Pinpoint the cell where the given text exists, returning its (x, y) midpoint coordinate. 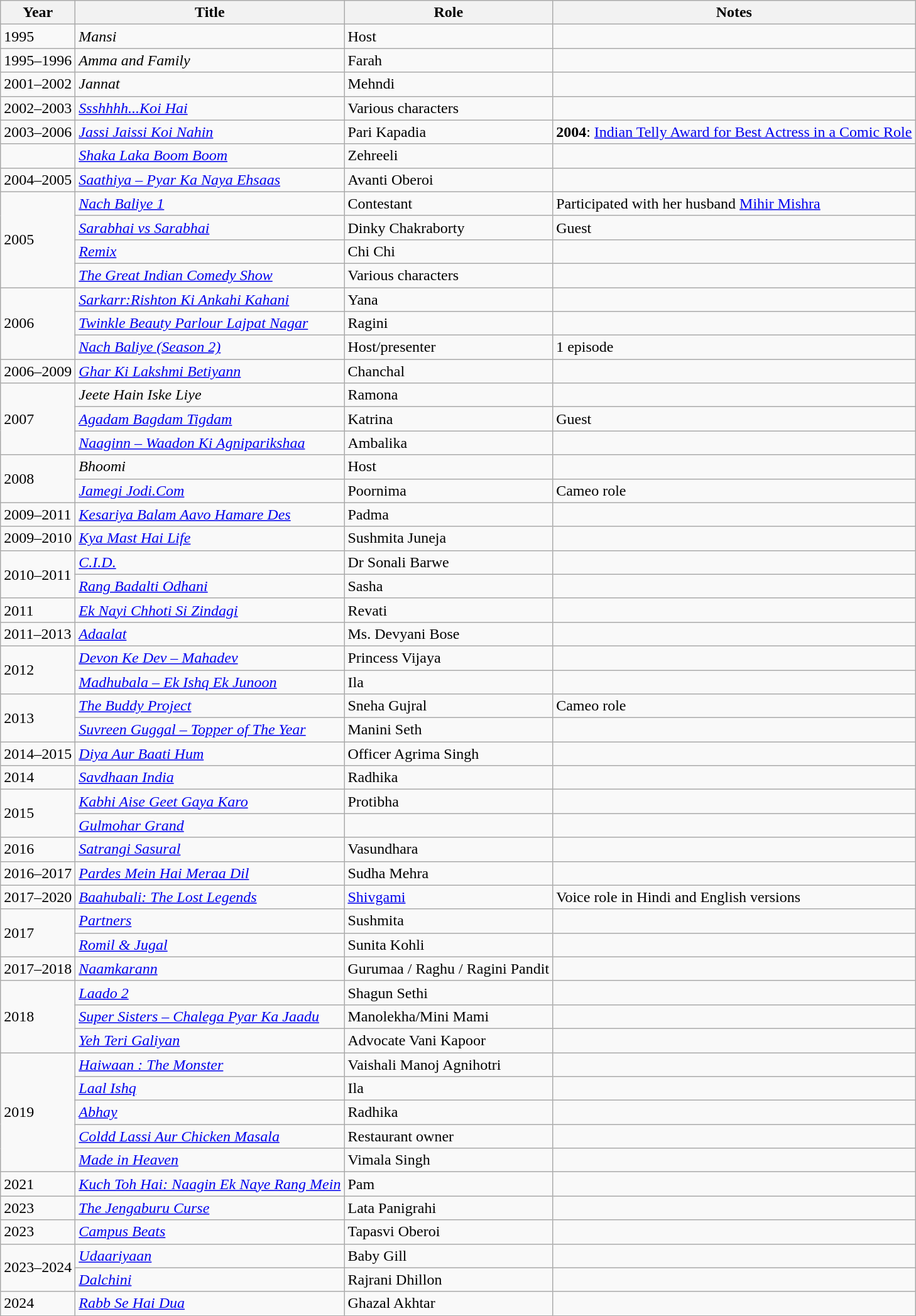
Jannat (210, 84)
Jeete Hain Iske Liye (210, 395)
Laal Ishq (210, 1089)
2003–2006 (38, 132)
Katrina (449, 419)
Amma and Family (210, 60)
1 episode (734, 347)
Poornima (449, 491)
Lata Panigrahi (449, 1208)
The Buddy Project (210, 706)
Ek Nayi Chhoti Si Zindagi (210, 610)
Year (38, 13)
Dinky Chakraborty (449, 227)
Kuch Toh Hai: Naagin Ek Naye Rang Mein (210, 1184)
Kya Mast Hai Life (210, 538)
Nach Baliye (Season 2) (210, 347)
Shagun Sethi (449, 992)
Dr Sonali Barwe (449, 562)
Shivgami (449, 897)
Sunita Kohli (449, 945)
Pardes Mein Hai Meraa Dil (210, 873)
2017 (38, 933)
Contestant (449, 204)
Campus Beats (210, 1232)
Partners (210, 921)
Kabhi Aise Geet Gaya Karo (210, 802)
2024 (38, 1303)
Kesariya Balam Aavo Hamare Des (210, 514)
Sudha Mehra (449, 873)
1995–1996 (38, 60)
Vasundhara (449, 849)
Romil & Jugal (210, 945)
Twinkle Beauty Parlour Lajpat Nagar (210, 324)
Sarabhai vs Sarabhai (210, 227)
Made in Heaven (210, 1160)
Rabb Se Hai Dua (210, 1303)
Sushmita Juneja (449, 538)
Baby Gill (449, 1256)
Saathiya – Pyar Ka Naya Ehsaas (210, 180)
Ramona (449, 395)
Sasha (449, 586)
Princess Vijaya (449, 658)
Farah (449, 60)
Advocate Vani Kapoor (449, 1040)
Ragini (449, 324)
Mehndi (449, 84)
Pari Kapadia (449, 132)
Dalchini (210, 1280)
Notes (734, 13)
2021 (38, 1184)
Bhoomi (210, 467)
Ssshhhh...Koi Hai (210, 108)
Yana (449, 300)
2004: Indian Telly Award for Best Actress in a Comic Role (734, 132)
2015 (38, 813)
Vaishali Manoj Agnihotri (449, 1065)
Laado 2 (210, 992)
2023–2024 (38, 1268)
2006 (38, 324)
Vimala Singh (449, 1160)
Satrangi Sasural (210, 849)
Sarkarr:Rishton Ki Ankahi Kahani (210, 300)
Coldd Lassi Aur Chicken Masala (210, 1136)
Participated with her husband Mihir Mishra (734, 204)
C.I.D. (210, 562)
Avanti Oberoi (449, 180)
Yeh Teri Galiyan (210, 1040)
Restaurant owner (449, 1136)
2002–2003 (38, 108)
2009–2010 (38, 538)
Rajrani Dhillon (449, 1280)
2004–2005 (38, 180)
Manolekha/Mini Mami (449, 1016)
2005 (38, 239)
Adaalat (210, 634)
Ms. Devyani Bose (449, 634)
Sneha Gujral (449, 706)
1995 (38, 36)
2007 (38, 419)
Role (449, 13)
Shaka Laka Boom Boom (210, 156)
Madhubala – Ek Ishq Ek Junoon (210, 682)
2009–2011 (38, 514)
Diya Aur Baati Hum (210, 754)
Mansi (210, 36)
2001–2002 (38, 84)
2012 (38, 670)
Ghar Ki Lakshmi Betiyann (210, 371)
2017–2020 (38, 897)
2019 (38, 1112)
2014–2015 (38, 754)
Padma (449, 514)
Zehreeli (449, 156)
Jassi Jaissi Koi Nahin (210, 132)
Title (210, 13)
2017–2018 (38, 969)
Super Sisters – Chalega Pyar Ka Jaadu (210, 1016)
Agadam Bagdam Tigdam (210, 419)
The Great Indian Comedy Show (210, 275)
Officer Agrima Singh (449, 754)
Tapasvi Oberoi (449, 1232)
Ghazal Akhtar (449, 1303)
Revati (449, 610)
Haiwaan : The Monster (210, 1065)
Sushmita (449, 921)
The Jengaburu Curse (210, 1208)
2013 (38, 718)
Abhay (210, 1112)
2010–2011 (38, 574)
Pam (449, 1184)
2008 (38, 479)
Chi Chi (449, 251)
Host/presenter (449, 347)
Baahubali: The Lost Legends (210, 897)
Gurumaa / Raghu / Ragini Pandit (449, 969)
Gulmohar Grand (210, 825)
Chanchal (449, 371)
Remix (210, 251)
Suvreen Guggal – Topper of The Year (210, 730)
Devon Ke Dev – Mahadev (210, 658)
Naamkarann (210, 969)
Protibha (449, 802)
2018 (38, 1016)
2011 (38, 610)
2011–2013 (38, 634)
2014 (38, 778)
Rang Badalti Odhani (210, 586)
2016–2017 (38, 873)
Savdhaan India (210, 778)
Voice role in Hindi and English versions (734, 897)
Ambalika (449, 443)
Naaginn – Waadon Ki Agniparikshaa (210, 443)
Jamegi Jodi.Com (210, 491)
Udaariyaan (210, 1256)
Manini Seth (449, 730)
2016 (38, 849)
2006–2009 (38, 371)
Nach Baliye 1 (210, 204)
